Return the [X, Y] coordinate for the center point of the cell that contains the specified text.  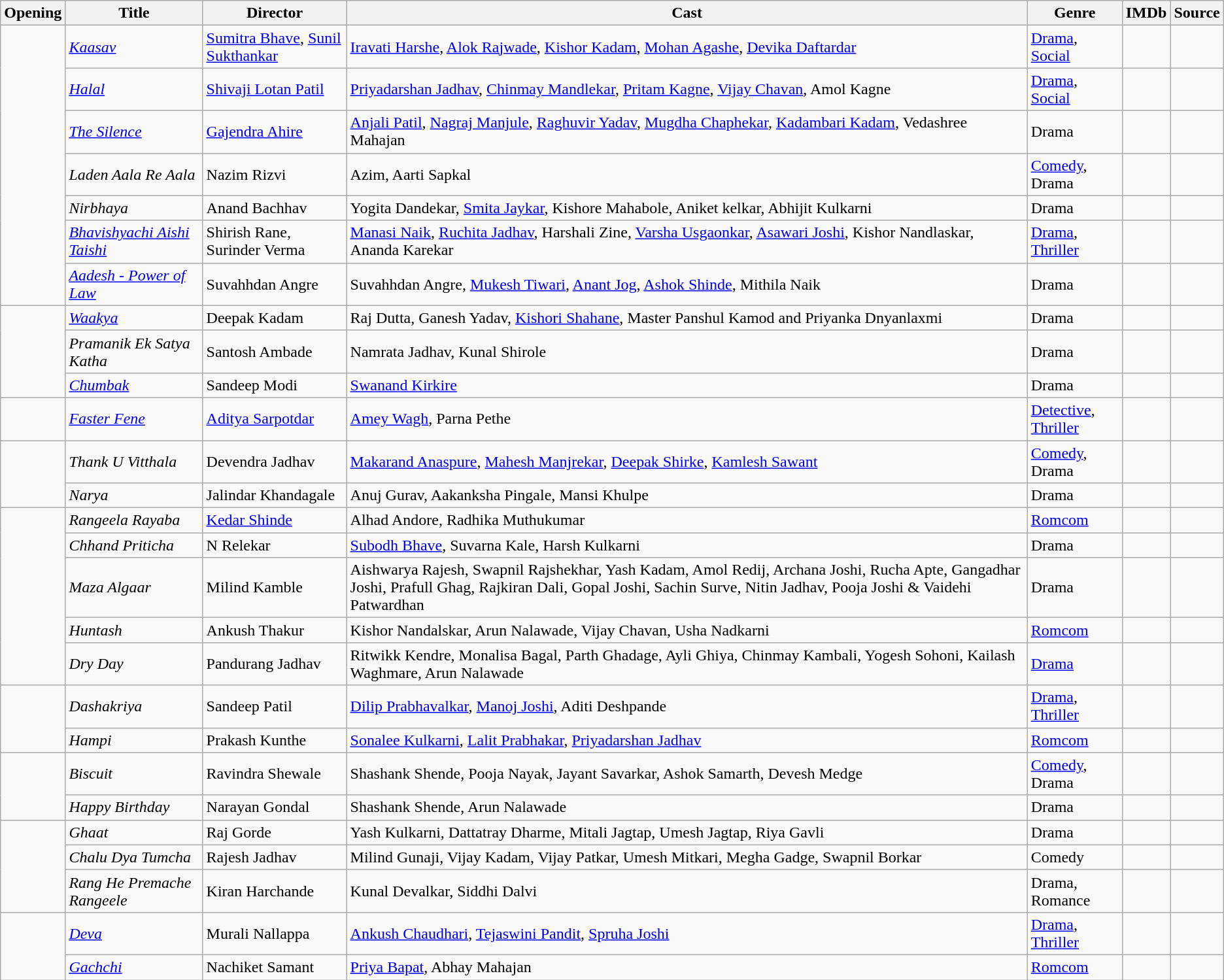
Devendra Jadhav [275, 462]
Laden Aala Re Aala [134, 174]
Azim, Aarti Sapkal [687, 174]
Alhad Andore, Radhika Muthukumar [687, 520]
Opening [33, 13]
Kedar Shinde [275, 520]
Kishor Nandalskar, Arun Nalawade, Vijay Chavan, Usha Nadkarni [687, 630]
Jalindar Khandagale [275, 496]
Santosh Ambade [275, 352]
Sumitra Bhave, Sunil Sukthankar [275, 47]
Nazim Rizvi [275, 174]
Yogita Dandekar, Smita Jaykar, Kishore Mahabole, Aniket kelkar, Abhijit Kulkarni [687, 208]
Halal [134, 89]
Sandeep Patil [275, 706]
Suvahhdan Angre, Mukesh Tiwari, Anant Jog, Ashok Shinde, Mithila Naik [687, 284]
Title [134, 13]
Anjali Patil, Nagraj Manjule, Raghuvir Yadav, Mugdha Chaphekar, Kadambari Kadam, Vedashree Mahajan [687, 132]
Chumbak [134, 385]
Waakya [134, 318]
Hampi [134, 740]
Amey Wagh, Parna Pethe [687, 418]
Anuj Gurav, Aakanksha Pingale, Mansi Khulpe [687, 496]
Chalu Dya Tumcha [134, 857]
Ravindra Shewale [275, 774]
Dilip Prabhavalkar, Manoj Joshi, Aditi Deshpande [687, 706]
Ghaat [134, 832]
Rangeela Rayaba [134, 520]
Comedy [1075, 857]
Shirish Rane, Surinder Verma [275, 242]
Manasi Naik, Ruchita Jadhav, Harshali Zine, Varsha Usgaonkar, Asawari Joshi, Kishor Nandlaskar, Ananda Karekar [687, 242]
Priya Bapat, Abhay Mahajan [687, 967]
Anand Bachhav [275, 208]
Chhand Priticha [134, 545]
Yash Kulkarni, Dattatray Dharme, Mitali Jagtap, Umesh Jagtap, Riya Gavli [687, 832]
Dry Day [134, 664]
Ankush Thakur [275, 630]
Genre [1075, 13]
Narayan Gondal [275, 807]
Bhavishyachi Aishi Taishi [134, 242]
Makarand Anaspure, Mahesh Manjrekar, Deepak Shirke, Kamlesh Sawant [687, 462]
Subodh Bhave, Suvarna Kale, Harsh Kulkarni [687, 545]
Sandeep Modi [275, 385]
Swanand Kirkire [687, 385]
Raj Dutta, Ganesh Yadav, Kishori Shahane, Master Panshul Kamod and Priyanka Dnyanlaxmi [687, 318]
IMDb [1146, 13]
Namrata Jadhav, Kunal Shirole [687, 352]
Murali Nallappa [275, 934]
Pramanik Ek Satya Katha [134, 352]
Priyadarshan Jadhav, Chinmay Mandlekar, Pritam Kagne, Vijay Chavan, Amol Kagne [687, 89]
Kiran Harchande [275, 890]
Aditya Sarpotdar [275, 418]
Biscuit [134, 774]
Faster Fene [134, 418]
Thank U Vitthala [134, 462]
Prakash Kunthe [275, 740]
Kunal Devalkar, Siddhi Dalvi [687, 890]
Deepak Kadam [275, 318]
Shivaji Lotan Patil [275, 89]
Rajesh Jadhav [275, 857]
Rang He Premache Rangeele [134, 890]
The Silence [134, 132]
Ankush Chaudhari, Tejaswini Pandit, Spruha Joshi [687, 934]
Detective, Thriller [1075, 418]
Maza Algaar [134, 588]
Nachiket Samant [275, 967]
Dashakriya [134, 706]
Huntash [134, 630]
Narya [134, 496]
Deva [134, 934]
Milind Kamble [275, 588]
Suvahhdan Angre [275, 284]
Kaasav [134, 47]
Aadesh - Power of Law [134, 284]
Gajendra Ahire [275, 132]
Iravati Harshe, Alok Rajwade, Kishor Kadam, Mohan Agashe, Devika Daftardar [687, 47]
Raj Gorde [275, 832]
Director [275, 13]
Sonalee Kulkarni, Lalit Prabhakar, Priyadarshan Jadhav [687, 740]
Milind Gunaji, Vijay Kadam, Vijay Patkar, Umesh Mitkari, Megha Gadge, Swapnil Borkar [687, 857]
Shashank Shende, Arun Nalawade [687, 807]
Source [1197, 13]
Happy Birthday [134, 807]
Nirbhaya [134, 208]
Gachchi [134, 967]
N Relekar [275, 545]
Ritwikk Kendre, Monalisa Bagal, Parth Ghadage, Ayli Ghiya, Chinmay Kambali, Yogesh Sohoni, Kailash Waghmare, Arun Nalawade [687, 664]
Drama, Romance [1075, 890]
Pandurang Jadhav [275, 664]
Shashank Shende, Pooja Nayak, Jayant Savarkar, Ashok Samarth, Devesh Medge [687, 774]
Cast [687, 13]
